Find where the given text appears and provide that cell's center as [X, Y] coordinate. 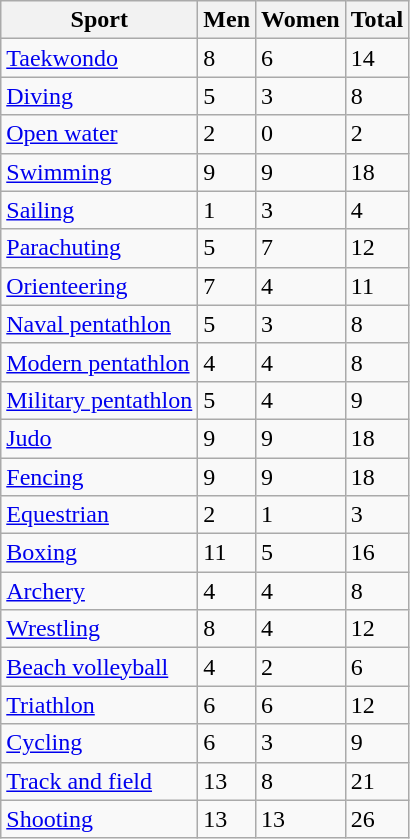
Judo [100, 438]
Wrestling [100, 629]
Modern pentathlon [100, 362]
Fencing [100, 477]
Cycling [100, 743]
Open water [100, 134]
Boxing [100, 553]
Triathlon [100, 705]
Diving [100, 96]
Men [227, 20]
0 [301, 134]
14 [377, 58]
Archery [100, 591]
Taekwondo [100, 58]
16 [377, 553]
Swimming [100, 172]
Orienteering [100, 286]
26 [377, 819]
Equestrian [100, 515]
Shooting [100, 819]
Military pentathlon [100, 400]
Parachuting [100, 248]
Naval pentathlon [100, 324]
Sailing [100, 210]
Track and field [100, 781]
Total [377, 20]
Women [301, 20]
21 [377, 781]
Beach volleyball [100, 667]
Sport [100, 20]
